Output the [x, y] coordinate of the center of the cell containing the given text.  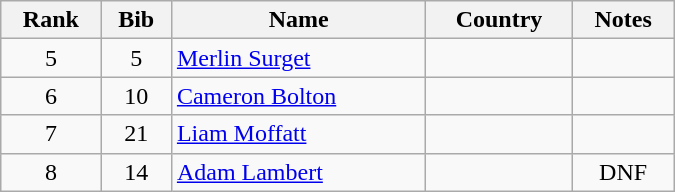
DNF [623, 172]
Country [499, 20]
Notes [623, 20]
6 [51, 96]
Merlin Surget [298, 58]
Adam Lambert [298, 172]
21 [136, 134]
10 [136, 96]
7 [51, 134]
Bib [136, 20]
14 [136, 172]
Rank [51, 20]
Cameron Bolton [298, 96]
Liam Moffatt [298, 134]
Name [298, 20]
8 [51, 172]
